Provide the [X, Y] coordinate of the cell's center where the given text is located.  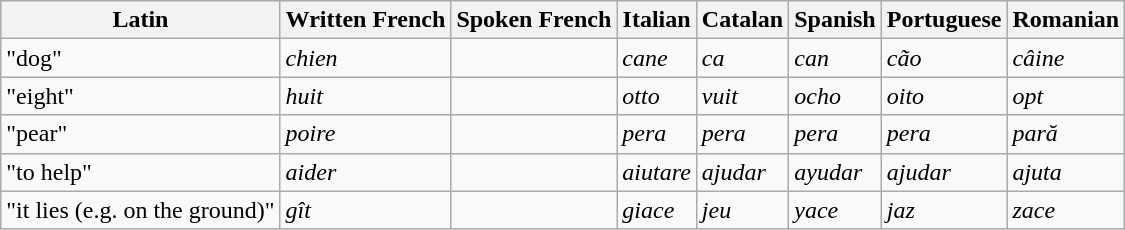
"it lies (e.g. on the ground)" [140, 210]
Romanian [1066, 20]
yace [835, 210]
ayudar [835, 172]
"pear" [140, 134]
poire [366, 134]
gît [366, 210]
vuit [742, 96]
ocho [835, 96]
cane [657, 58]
Spoken French [534, 20]
câine [1066, 58]
oito [944, 96]
pară [1066, 134]
ajuta [1066, 172]
jaz [944, 210]
cão [944, 58]
zace [1066, 210]
Portuguese [944, 20]
Latin [140, 20]
jeu [742, 210]
ca [742, 58]
chien [366, 58]
Written French [366, 20]
aiutare [657, 172]
huit [366, 96]
opt [1066, 96]
"dog" [140, 58]
Italian [657, 20]
otto [657, 96]
"eight" [140, 96]
aider [366, 172]
can [835, 58]
giace [657, 210]
Spanish [835, 20]
"to help" [140, 172]
Catalan [742, 20]
